Find where the given text appears and provide that cell's center as (x, y) coordinate. 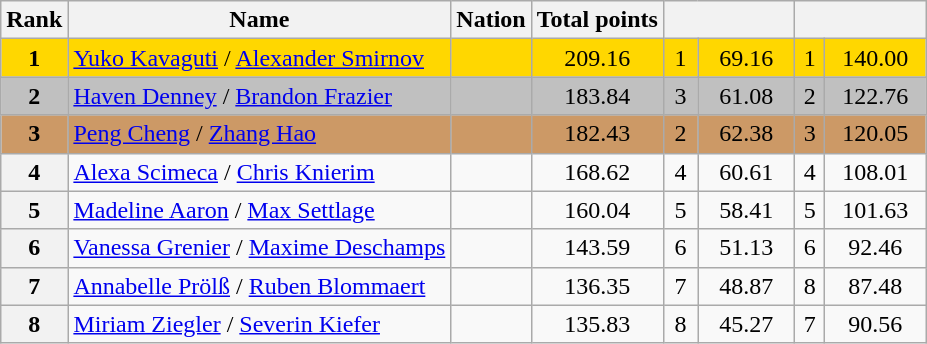
Alexa Scimeca / Chris Knierim (260, 172)
61.08 (746, 96)
209.16 (597, 58)
Annabelle Prölß / Ruben Blommaert (260, 286)
183.84 (597, 96)
60.61 (746, 172)
Miriam Ziegler / Severin Kiefer (260, 324)
136.35 (597, 286)
143.59 (597, 248)
160.04 (597, 210)
Vanessa Grenier / Maxime Deschamps (260, 248)
45.27 (746, 324)
Name (260, 20)
101.63 (876, 210)
108.01 (876, 172)
168.62 (597, 172)
51.13 (746, 248)
Rank (34, 20)
69.16 (746, 58)
87.48 (876, 286)
Haven Denney / Brandon Frazier (260, 96)
Total points (597, 20)
Madeline Aaron / Max Settlage (260, 210)
90.56 (876, 324)
135.83 (597, 324)
182.43 (597, 134)
140.00 (876, 58)
92.46 (876, 248)
122.76 (876, 96)
Yuko Kavaguti / Alexander Smirnov (260, 58)
120.05 (876, 134)
Nation (491, 20)
Peng Cheng / Zhang Hao (260, 134)
58.41 (746, 210)
48.87 (746, 286)
62.38 (746, 134)
